Detect which cell encompasses the target text, then output its (x, y) center coordinate. 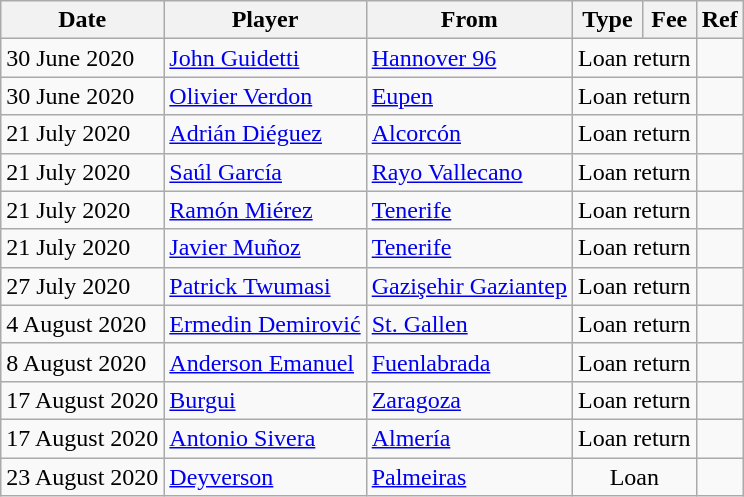
Date (82, 20)
Adrián Diéguez (265, 134)
Type (607, 20)
Rayo Vallecano (469, 172)
Olivier Verdon (265, 96)
Zaragoza (469, 400)
27 July 2020 (82, 286)
Anderson Emanuel (265, 362)
John Guidetti (265, 58)
Gazişehir Gaziantep (469, 286)
8 August 2020 (82, 362)
Antonio Sivera (265, 438)
Ramón Miérez (265, 210)
Fee (669, 20)
Hannover 96 (469, 58)
Javier Muñoz (265, 248)
Player (265, 20)
Fuenlabrada (469, 362)
23 August 2020 (82, 477)
From (469, 20)
Patrick Twumasi (265, 286)
Eupen (469, 96)
4 August 2020 (82, 324)
Almería (469, 438)
Alcorcón (469, 134)
Burgui (265, 400)
Loan (634, 477)
Saúl García (265, 172)
Deyverson (265, 477)
Ermedin Demirović (265, 324)
Palmeiras (469, 477)
Ref (720, 20)
St. Gallen (469, 324)
